Detect which cell encompasses the target text, then output its (x, y) center coordinate. 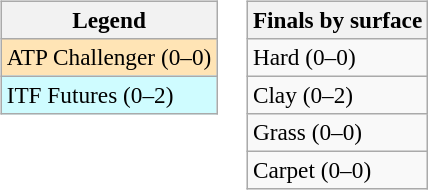
Hard (0–0) (337, 57)
Grass (0–0) (337, 133)
Carpet (0–0) (337, 171)
Legend (108, 20)
Clay (0–2) (337, 95)
ATP Challenger (0–0) (108, 57)
ITF Futures (0–2) (108, 95)
Finals by surface (337, 20)
